Scan for the cell matching the given text and deliver its (x, y) coordinate at center. 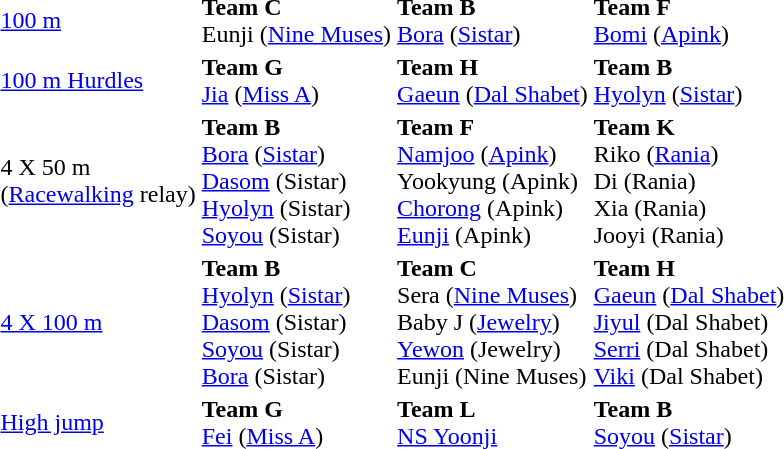
Team BBora (Sistar)Dasom (Sistar)Hyolyn (Sistar)Soyou (Sistar) (296, 181)
Team BHyolyn (Sistar)Dasom (Sistar)Soyou (Sistar)Bora (Sistar) (296, 322)
Team HGaeun (Dal Shabet) (493, 80)
Team GJia (Miss A) (296, 80)
Team CSera (Nine Muses)Baby J (Jewelry)Yewon (Jewelry)Eunji (Nine Muses) (493, 322)
Team FNamjoo (Apink)Yookyung (Apink)Chorong (Apink)Eunji (Apink) (493, 181)
